Pinpoint the cell where the given text exists, returning its (x, y) midpoint coordinate. 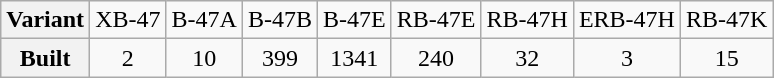
1341 (354, 58)
B-47B (280, 20)
RB-47H (527, 20)
RB-47E (436, 20)
240 (436, 58)
15 (726, 58)
32 (527, 58)
XB-47 (128, 20)
B-47A (204, 20)
RB-47K (726, 20)
399 (280, 58)
10 (204, 58)
ERB-47H (626, 20)
B-47E (354, 20)
3 (626, 58)
2 (128, 58)
Built (46, 58)
Variant (46, 20)
